Capture the cell that displays the provided text and extract its (x, y) central coordinate. 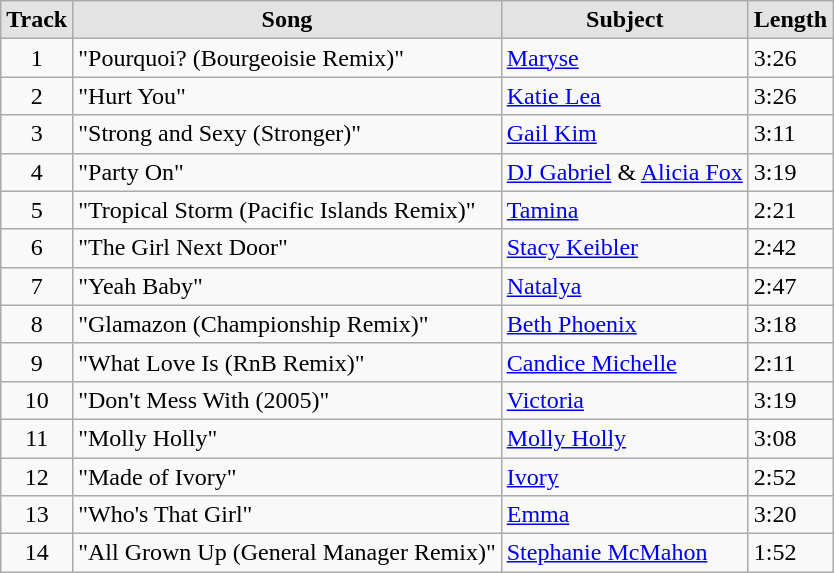
Length (790, 20)
"Made of Ivory" (288, 477)
11 (37, 438)
Maryse (624, 58)
"All Grown Up (General Manager Remix)" (288, 553)
"Molly Holly" (288, 438)
Gail Kim (624, 134)
Subject (624, 20)
Emma (624, 515)
Beth Phoenix (624, 324)
"Hurt You" (288, 96)
9 (37, 362)
2 (37, 96)
2:11 (790, 362)
Song (288, 20)
"Party On" (288, 172)
Tamina (624, 210)
"Who's That Girl" (288, 515)
Ivory (624, 477)
"What Love Is (RnB Remix)" (288, 362)
3:08 (790, 438)
Stacy Keibler (624, 248)
5 (37, 210)
"Strong and Sexy (Stronger)" (288, 134)
7 (37, 286)
12 (37, 477)
1 (37, 58)
"The Girl Next Door" (288, 248)
13 (37, 515)
"Pourquoi? (Bourgeoisie Remix)" (288, 58)
14 (37, 553)
Stephanie McMahon (624, 553)
Molly Holly (624, 438)
3:18 (790, 324)
2:21 (790, 210)
Katie Lea (624, 96)
Candice Michelle (624, 362)
2:47 (790, 286)
Natalya (624, 286)
Victoria (624, 400)
2:52 (790, 477)
"Don't Mess With (2005)" (288, 400)
10 (37, 400)
DJ Gabriel & Alicia Fox (624, 172)
6 (37, 248)
3 (37, 134)
"Yeah Baby" (288, 286)
2:42 (790, 248)
4 (37, 172)
1:52 (790, 553)
"Tropical Storm (Pacific Islands Remix)" (288, 210)
3:20 (790, 515)
8 (37, 324)
"Glamazon (Championship Remix)" (288, 324)
Track (37, 20)
3:11 (790, 134)
